Provide the [x, y] coordinate of the cell's center where the given text is located.  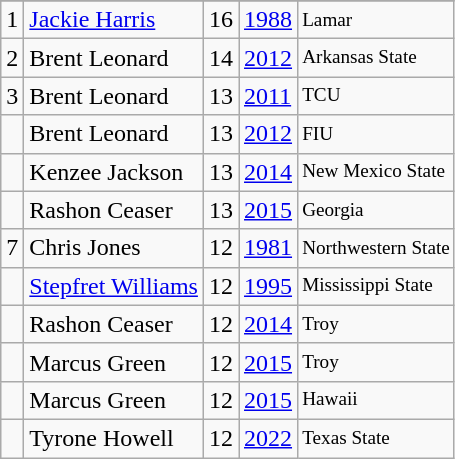
1981 [268, 248]
14 [220, 58]
Georgia [376, 210]
Northwestern State [376, 248]
Chris Jones [114, 248]
2022 [268, 438]
TCU [376, 96]
Stepfret Williams [114, 286]
Tyrone Howell [114, 438]
New Mexico State [376, 172]
1988 [268, 20]
7 [12, 248]
Texas State [376, 438]
Arkansas State [376, 58]
2011 [268, 96]
Hawaii [376, 400]
2 [12, 58]
1995 [268, 286]
Lamar [376, 20]
Kenzee Jackson [114, 172]
Mississippi State [376, 286]
16 [220, 20]
Jackie Harris [114, 20]
FIU [376, 134]
1 [12, 20]
3 [12, 96]
